Determine the (X, Y) coordinate at the center of the cell enclosing the given text.  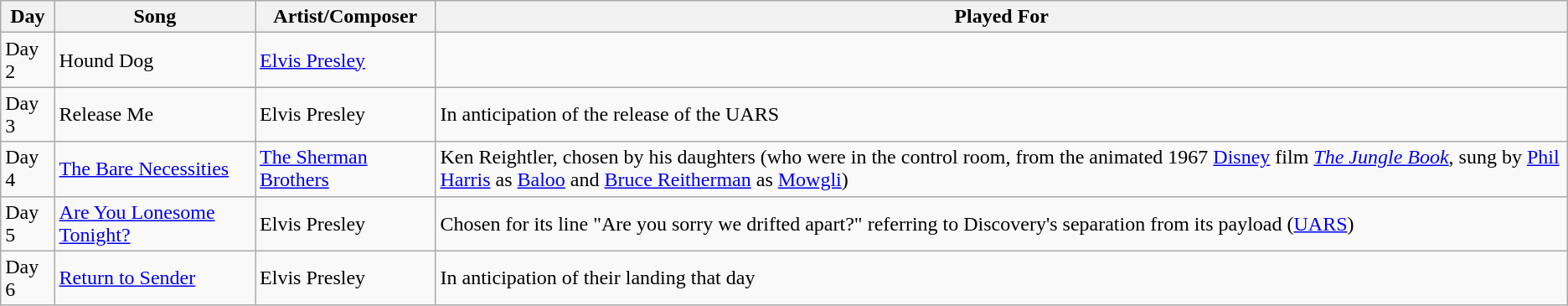
Chosen for its line "Are you sorry we drifted apart?" referring to Discovery's separation from its payload (UARS) (1002, 223)
Artist/Composer (345, 17)
Day (28, 17)
Song (155, 17)
Are You Lonesome Tonight? (155, 223)
The Bare Necessities (155, 169)
Day 5 (28, 223)
Day 6 (28, 278)
Day 2 (28, 60)
Release Me (155, 114)
Day 4 (28, 169)
Played For (1002, 17)
The Sherman Brothers (345, 169)
Hound Dog (155, 60)
In anticipation of their landing that day (1002, 278)
Return to Sender (155, 278)
In anticipation of the release of the UARS (1002, 114)
Day 3 (28, 114)
